Find where the given text appears and provide that cell's center as (x, y) coordinate. 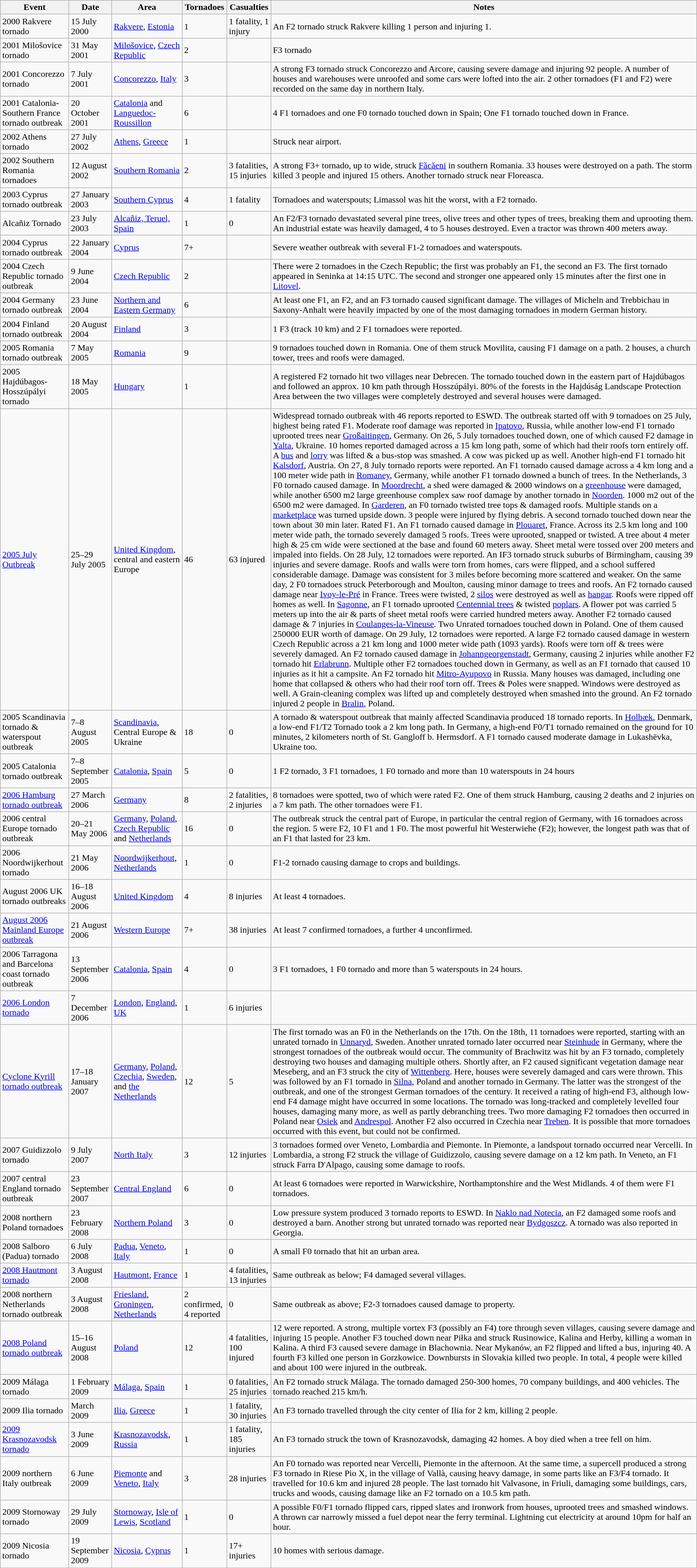
2008 northern Poland tornadoes (35, 1222)
2002 Athens tornado (35, 142)
9 July 2007 (90, 1155)
Germany (147, 800)
Alcañiz, Teruel, Spain (147, 223)
An F2 tornado struck Málaga. The tornado damaged 250-300 homes, 70 company buildings, and 400 vehicles. The tornado reached 215 km/h. (484, 1387)
8 (205, 800)
Germany, Poland, Czech Republic and Netherlands (147, 829)
23 June 2004 (90, 305)
2009 northern Italy outbreak (35, 1478)
7 July 2001 (90, 79)
F1-2 tornado causing damage to crops and buildings. (484, 862)
8 injuries (249, 896)
Tornadoes (205, 7)
Nicosia, Cyprus (147, 1551)
Padua, Veneto, Italy (147, 1252)
2 confirmed, 4 reported (205, 1304)
3 F1 tornadoes, 1 F0 tornado and more than 5 waterspouts in 24 hours. (484, 969)
63 injured (249, 559)
At least 4 tornadoes. (484, 896)
Concorezzo, Italy (147, 79)
Hungary (147, 387)
25–29 July 2005 (90, 559)
2009 Málaga tornado (35, 1387)
Romania (147, 353)
Southern Cyprus (147, 199)
23 September 2007 (90, 1188)
28 injuries (249, 1478)
2001 Concorezzo tornado (35, 79)
Catalonia and Languedoc-Roussillon (147, 113)
27 January 2003 (90, 199)
At least 6 tornadoes were reported in Warwickshire, Northamptonshire and the West Midlands. 4 of them were F1 tornadoes. (484, 1188)
2004 Czech Republic tornado outbreak (35, 276)
3 June 2009 (90, 1439)
7–8 September 2005 (90, 771)
Hautmont, France (147, 1275)
Casualties (249, 7)
Northern Poland (147, 1222)
An F2 tornado struck Rakvere killing 1 person and injuring 1. (484, 26)
27 July 2002 (90, 142)
Cyclone Kyrill tornado outbreak (35, 1081)
2006 London tornado (35, 1008)
7 December 2006 (90, 1008)
Struck near airport. (484, 142)
17+ injuries (249, 1551)
North Italy (147, 1155)
Northern and Eastern Germany (147, 305)
9 (205, 353)
19 September 2009 (90, 1551)
Poland (147, 1348)
2006 Hamburg tornado outbreak (35, 800)
4 fatalities, 100 injured (249, 1348)
Rakvere, Estonia (147, 26)
Tornadoes and waterspouts; Limassol was hit the worst, with a F2 tornado. (484, 199)
3 fatalities, 15 injuries (249, 171)
1 F3 (track 10 km) and 2 F1 tornadoes were reported. (484, 329)
2005 July Outbreak (35, 559)
Ilia, Greece (147, 1410)
Southern Romania (147, 171)
1 F2 tornado, 3 F1 tornadoes, 1 F0 tornado and more than 10 waterspouts in 24 hours (484, 771)
15 July 2000 (90, 26)
F3 tornado (484, 50)
Stornoway, Isle of Lewis, Scotland (147, 1517)
Milošovice, Czech Republic (147, 50)
2009 Ilia tornado (35, 1410)
2009 Krasnozavodsk tornado (35, 1439)
Noordwijkerhout, Netherlands (147, 862)
2007 central England tornado outbreak (35, 1188)
18 (205, 732)
20–21 May 2006 (90, 829)
21 May 2006 (90, 862)
2005 Romania tornado outbreak (35, 353)
2 fatalities, 2 injuries (249, 800)
An F3 tornado travelled through the city center of Ilia for 2 km, killing 2 people. (484, 1410)
6 injuries (249, 1008)
2006 Tarragona and Barcelona coast tornado outbreak (35, 969)
2008 Salboro (Padua) tornado (35, 1252)
7 May 2005 (90, 353)
2005 Scandinavia tornado & waterspout outbreak (35, 732)
Piemonte and Veneto, Italy (147, 1478)
1 fatality, 185 injuries (249, 1439)
Friesland, Groningen, Netherlands (147, 1304)
2001 Milošovice tornado (35, 50)
Alcañiz Tornado (35, 223)
22 January 2004 (90, 247)
23 July 2003 (90, 223)
4 fatalities, 13 injuries (249, 1275)
2002 Southern Romania tornadoes (35, 171)
United Kingdom, central and eastern Europe (147, 559)
Event (35, 7)
38 injuries (249, 930)
Severe weather outbreak with several F1-2 tornadoes and waterspouts. (484, 247)
4 F1 tornadoes and one F0 tornado touched down in Spain; One F1 tornado touched down in France. (484, 113)
20 August 2004 (90, 329)
0 fatalities, 25 injuries (249, 1387)
Málaga, Spain (147, 1387)
13 September 2006 (90, 969)
17–18 January 2007 (90, 1081)
August 2006 Mainland Europe outbreak (35, 930)
A small F0 tornado that hit an urban area. (484, 1252)
United Kingdom (147, 896)
Czech Republic (147, 276)
12 August 2002 (90, 171)
9 June 2004 (90, 276)
Athens, Greece (147, 142)
Same outbreak as below; F4 damaged several villages. (484, 1275)
Same outbreak as above; F2-3 tornadoes caused damage to property. (484, 1304)
1 fatality, 1 injury (249, 26)
10 homes with serious damage. (484, 1551)
20 October 2001 (90, 113)
21 August 2006 (90, 930)
6 July 2008 (90, 1252)
Date (90, 7)
2007 Guidizzolo tornado (35, 1155)
1 fatality, 30 injuries (249, 1410)
46 (205, 559)
18 May 2005 (90, 387)
Finland (147, 329)
6 June 2009 (90, 1478)
March 2009 (90, 1410)
1 February 2009 (90, 1387)
2009 Nicosia tornado (35, 1551)
Central England (147, 1188)
2001 Catalonia-Southern France tornado outbreak (35, 113)
2008 Poland tornado outbreak (35, 1348)
16 (205, 829)
2008 Hautmont tornado (35, 1275)
2004 Finland tornado outbreak (35, 329)
Germany, Poland, Czechia, Sweden,and the Netherlands (147, 1081)
At least 7 confirmed tornadoes, a further 4 unconfirmed. (484, 930)
27 March 2006 (90, 800)
2006 Noordwijkerhout tornado (35, 862)
London, England, UK (147, 1008)
2000 Rakvere tornado (35, 26)
2003 Cyprus tornado outbreak (35, 199)
Notes (484, 7)
Western Europe (147, 930)
2005 Catalonia tornado outbreak (35, 771)
16–18 August 2006 (90, 896)
2004 Cyprus tornado outbreak (35, 247)
2006 central Europe tornado outbreak (35, 829)
Scandinavia, Central Europe & Ukraine (147, 732)
August 2006 UK tornado outbreaks (35, 896)
An F3 tornado struck the town of Krasnozavodsk, damaging 42 homes. A boy died when a tree fell on him. (484, 1439)
29 July 2009 (90, 1517)
31 May 2001 (90, 50)
2005 Hajdúbagos-Hosszúpályi tornado (35, 387)
2008 northern Netherlands tornado outbreak (35, 1304)
12 injuries (249, 1155)
15–16 August 2008 (90, 1348)
Krasnozavodsk, Russia (147, 1439)
Cyprus (147, 247)
7–8 August 2005 (90, 732)
1 fatality (249, 199)
2004 Germany tornado outbreak (35, 305)
Area (147, 7)
2009 Stornoway tornado (35, 1517)
23 February 2008 (90, 1222)
